Identify which cell holds the provided text, then report its [X, Y] central coordinate. 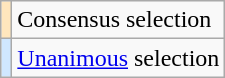
Unanimous selection [118, 58]
Consensus selection [118, 20]
